Capture the cell that displays the provided text and extract its [X, Y] central coordinate. 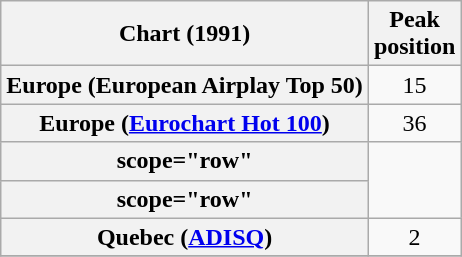
36 [414, 123]
15 [414, 85]
Peakposition [414, 34]
2 [414, 237]
Chart (1991) [185, 34]
Europe (European Airplay Top 50) [185, 85]
Quebec (ADISQ) [185, 237]
Europe (Eurochart Hot 100) [185, 123]
